Provide the (X, Y) coordinate of the cell's center where the given text is located.  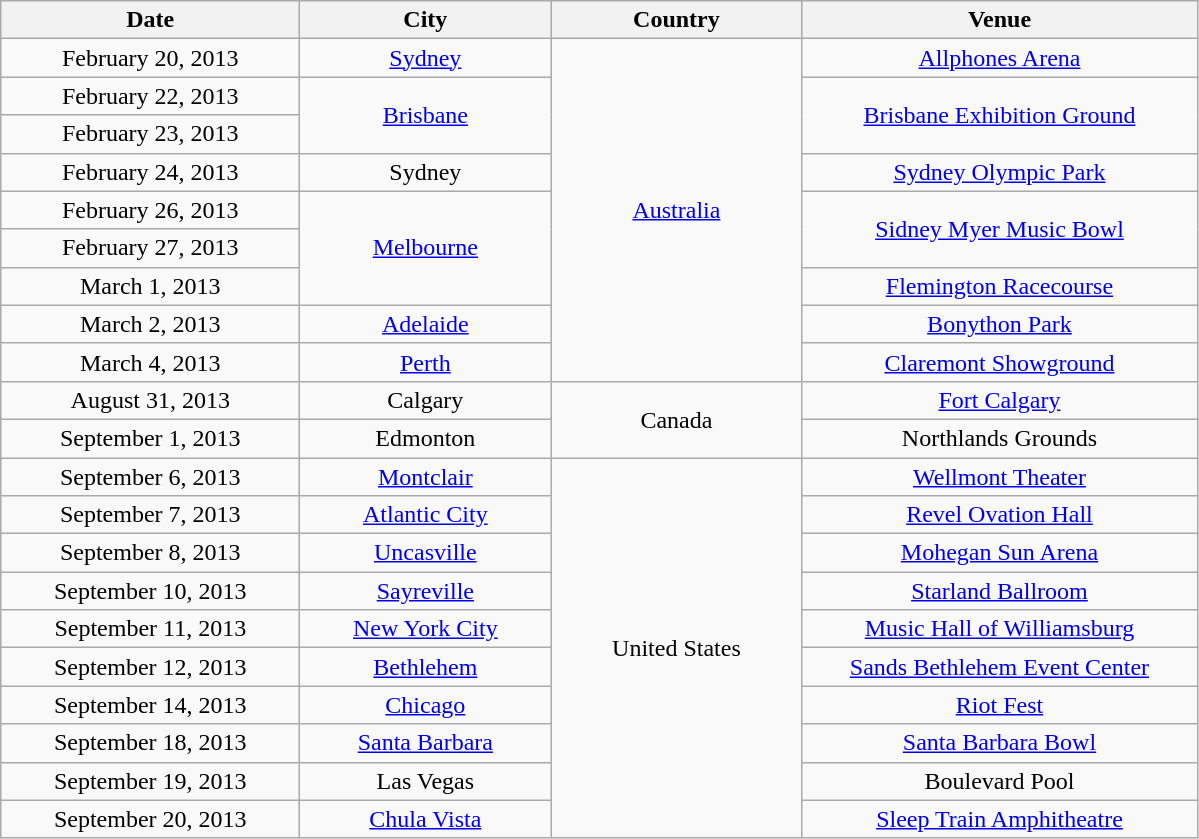
Las Vegas (426, 781)
Revel Ovation Hall (1000, 515)
Fort Calgary (1000, 400)
Sayreville (426, 591)
City (426, 20)
Chicago (426, 705)
Perth (426, 362)
February 20, 2013 (150, 58)
February 26, 2013 (150, 210)
February 24, 2013 (150, 172)
Sidney Myer Music Bowl (1000, 229)
Sydney Olympic Park (1000, 172)
Sleep Train Amphitheatre (1000, 819)
Riot Fest (1000, 705)
Melbourne (426, 248)
Chula Vista (426, 819)
September 19, 2013 (150, 781)
Wellmont Theater (1000, 477)
United States (676, 648)
Canada (676, 419)
Bethlehem (426, 667)
Australia (676, 210)
Claremont Showground (1000, 362)
February 23, 2013 (150, 134)
Bonython Park (1000, 324)
Calgary (426, 400)
Atlantic City (426, 515)
Santa Barbara Bowl (1000, 743)
Sands Bethlehem Event Center (1000, 667)
September 11, 2013 (150, 629)
Brisbane Exhibition Ground (1000, 115)
Montclair (426, 477)
New York City (426, 629)
Northlands Grounds (1000, 438)
August 31, 2013 (150, 400)
September 12, 2013 (150, 667)
Adelaide (426, 324)
February 22, 2013 (150, 96)
March 4, 2013 (150, 362)
February 27, 2013 (150, 248)
September 18, 2013 (150, 743)
March 2, 2013 (150, 324)
September 14, 2013 (150, 705)
September 10, 2013 (150, 591)
March 1, 2013 (150, 286)
Edmonton (426, 438)
Country (676, 20)
Boulevard Pool (1000, 781)
September 6, 2013 (150, 477)
September 7, 2013 (150, 515)
Allphones Arena (1000, 58)
Mohegan Sun Arena (1000, 553)
Music Hall of Williamsburg (1000, 629)
Uncasville (426, 553)
Date (150, 20)
September 8, 2013 (150, 553)
Brisbane (426, 115)
Flemington Racecourse (1000, 286)
Venue (1000, 20)
September 20, 2013 (150, 819)
Starland Ballroom (1000, 591)
September 1, 2013 (150, 438)
Santa Barbara (426, 743)
